Extract the [X, Y] coordinate from the center of the cell holding the provided text.  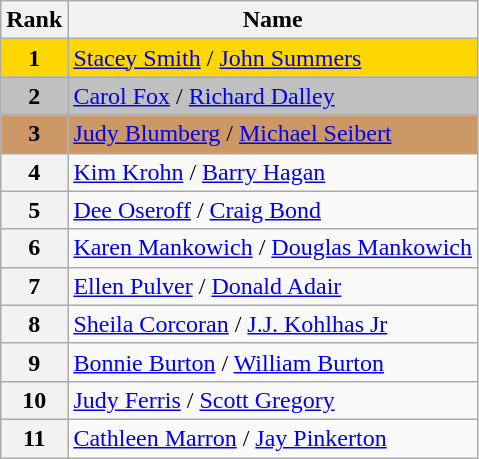
Carol Fox / Richard Dalley [273, 96]
9 [34, 362]
3 [34, 134]
11 [34, 438]
7 [34, 286]
5 [34, 210]
Judy Ferris / Scott Gregory [273, 400]
Rank [34, 20]
10 [34, 400]
8 [34, 324]
4 [34, 172]
Ellen Pulver / Donald Adair [273, 286]
Kim Krohn / Barry Hagan [273, 172]
Name [273, 20]
Stacey Smith / John Summers [273, 58]
Judy Blumberg / Michael Seibert [273, 134]
6 [34, 248]
Bonnie Burton / William Burton [273, 362]
Sheila Corcoran / J.J. Kohlhas Jr [273, 324]
2 [34, 96]
Dee Oseroff / Craig Bond [273, 210]
1 [34, 58]
Cathleen Marron / Jay Pinkerton [273, 438]
Karen Mankowich / Douglas Mankowich [273, 248]
